Detect which cell encompasses the target text, then output its [x, y] center coordinate. 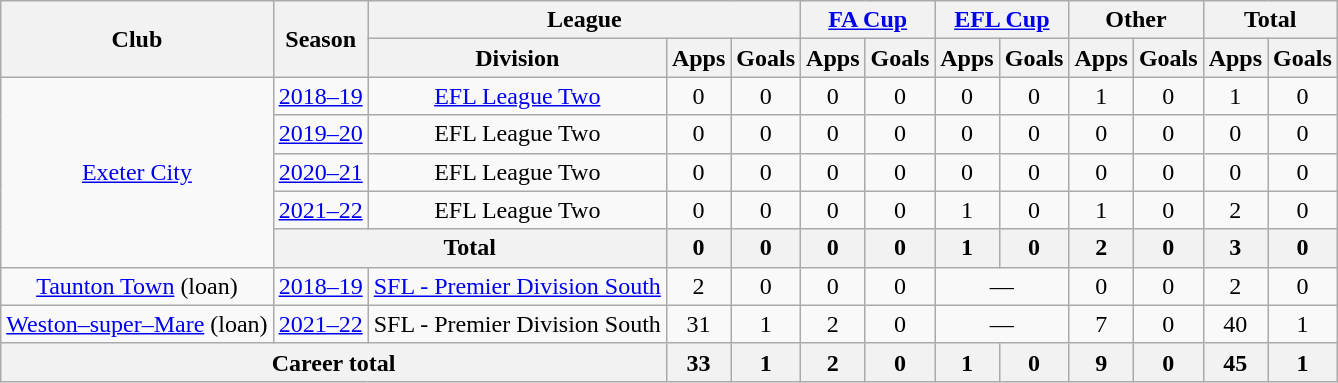
45 [1235, 362]
League [584, 20]
2019–20 [320, 134]
Other [1136, 20]
Exeter City [137, 172]
Weston–super–Mare (loan) [137, 324]
Career total [334, 362]
3 [1235, 248]
2020–21 [320, 172]
FA Cup [868, 20]
7 [1101, 324]
Division [517, 58]
33 [698, 362]
9 [1101, 362]
40 [1235, 324]
EFL Cup [1002, 20]
Club [137, 39]
Taunton Town (loan) [137, 286]
31 [698, 324]
Season [320, 39]
